Provide the (X, Y) coordinate of the cell's center where the given text is located.  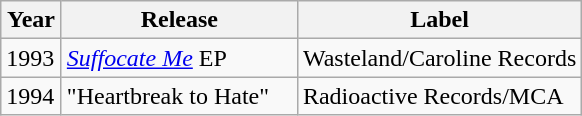
Year (32, 20)
1994 (32, 96)
Suffocate Me EP (179, 58)
Wasteland/Caroline Records (439, 58)
Release (179, 20)
1993 (32, 58)
Label (439, 20)
"Heartbreak to Hate" (179, 96)
Radioactive Records/MCA (439, 96)
